Detect which cell encompasses the target text, then output its [x, y] center coordinate. 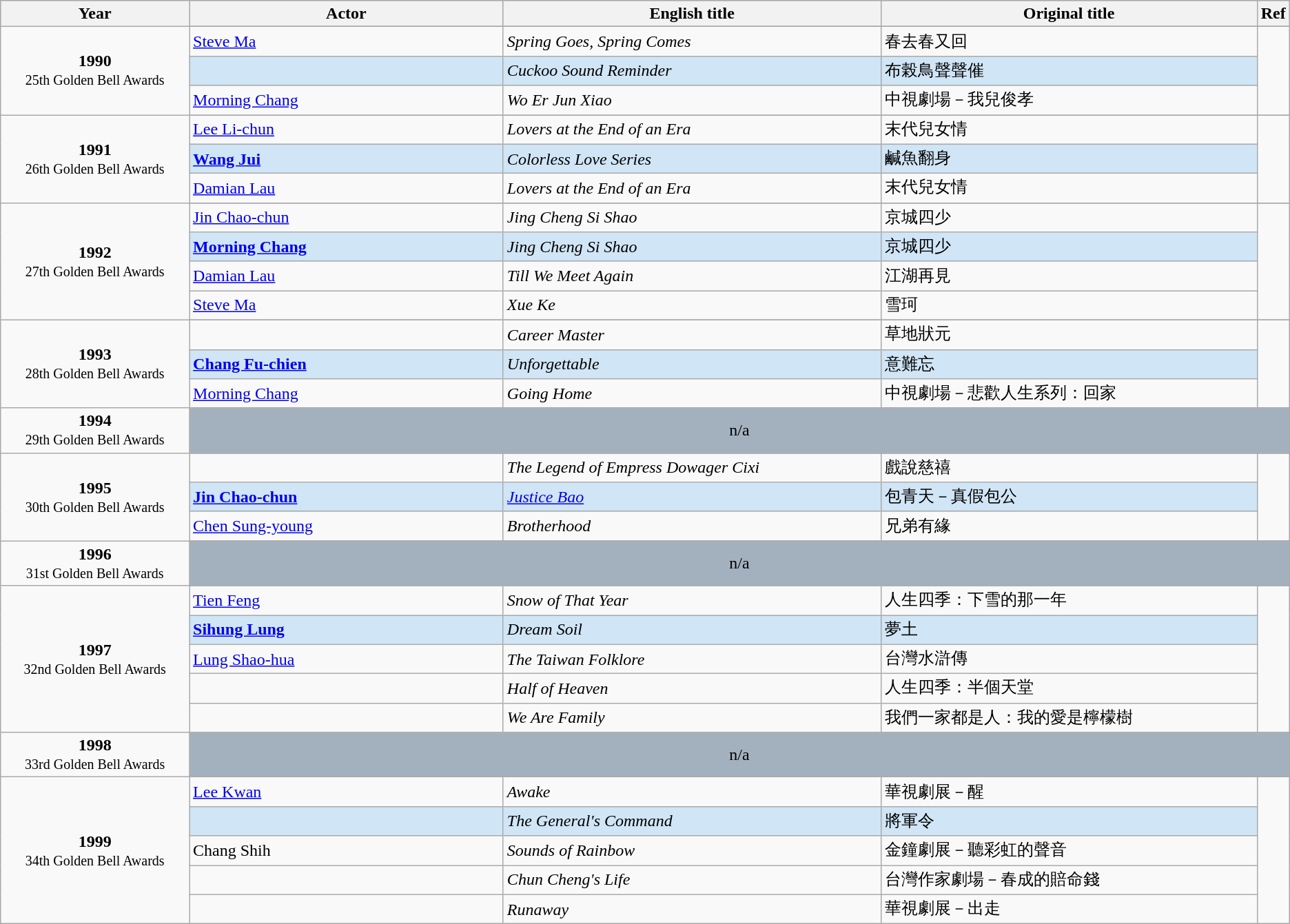
1998 33rd Golden Bell Awards [95, 755]
人生四季：半個天堂 [1069, 689]
1997 32nd Golden Bell Awards [95, 659]
春去春又回 [1069, 41]
布榖鳥聲聲催 [1069, 70]
人生四季：下雪的那一年 [1069, 601]
Chun Cheng's Life [692, 881]
華視劇展－醒 [1069, 792]
Colorless Love Series [692, 158]
中視劇場－我兒俊孝 [1069, 101]
Cuckoo Sound Reminder [692, 70]
Unforgettable [692, 364]
The Legend of Empress Dowager Cixi [692, 467]
台灣作家劇場－春成的賠命錢 [1069, 881]
中視劇場－悲歡人生系列：回家 [1069, 394]
Year [95, 14]
Going Home [692, 394]
Brotherhood [692, 526]
鹹魚翻身 [1069, 158]
Career Master [692, 335]
1995 30th Golden Bell Awards [95, 497]
English title [692, 14]
華視劇展－出走 [1069, 910]
Actor [347, 14]
江湖再見 [1069, 276]
雪珂 [1069, 306]
1992 27th Golden Bell Awards [95, 261]
Original title [1069, 14]
將軍令 [1069, 821]
We Are Family [692, 718]
Half of Heaven [692, 689]
台灣水滸傳 [1069, 659]
1990 25th Golden Bell Awards [95, 71]
Dream Soil [692, 630]
Spring Goes, Spring Comes [692, 41]
1991 26th Golden Bell Awards [95, 158]
Lung Shao-hua [347, 659]
Sounds of Rainbow [692, 850]
草地狀元 [1069, 335]
包青天－真假包公 [1069, 497]
Tien Feng [347, 601]
Justice Bao [692, 497]
戲說慈禧 [1069, 467]
我們一家都是人：我的愛是檸檬樹 [1069, 718]
Chang Fu-chien [347, 364]
Xue Ke [692, 306]
Awake [692, 792]
1999 34th Golden Bell Awards [95, 850]
1996 31st Golden Bell Awards [95, 564]
金鐘劇展－聽彩虹的聲音 [1069, 850]
夢土 [1069, 630]
The Taiwan Folklore [692, 659]
Till We Meet Again [692, 276]
Chen Sung-young [347, 526]
Ref [1273, 14]
兄弟有緣 [1069, 526]
Lee Li-chun [347, 130]
Snow of That Year [692, 601]
Wang Jui [347, 158]
Runaway [692, 910]
意難忘 [1069, 364]
Sihung Lung [347, 630]
The General's Command [692, 821]
Lee Kwan [347, 792]
1993 28th Golden Bell Awards [95, 364]
1994 29th Golden Bell Awards [95, 430]
Wo Er Jun Xiao [692, 101]
Chang Shih [347, 850]
